Search for the cell housing the specified text and yield its (x, y) center coordinate. 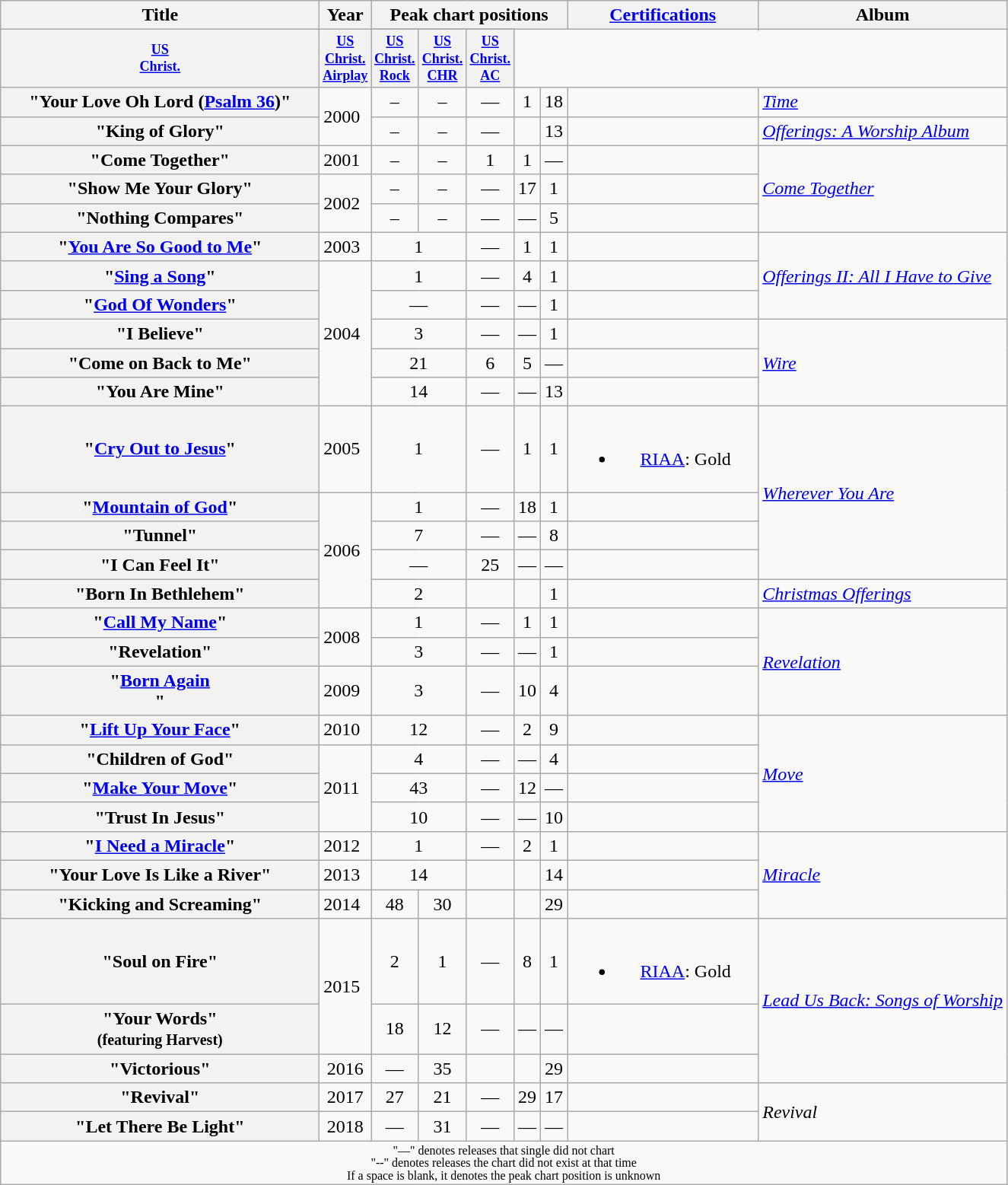
"Show Me Your Glory" (160, 189)
US Christ. CHR (443, 59)
2012 (345, 846)
"Call My Name" (160, 623)
2000 (345, 116)
"Tunnel" (160, 536)
25 (490, 565)
43 (418, 788)
"Make Your Move" (160, 788)
Offerings II: All I Have to Give (882, 276)
USChrist. (160, 59)
"Your Words"(featuring Harvest) (160, 1029)
"Trust In Jesus" (160, 817)
2016 (345, 1069)
Album (882, 15)
2015 (345, 986)
"Born Again" (160, 691)
Offerings: A Worship Album (882, 131)
35 (443, 1069)
30 (443, 904)
2013 (345, 874)
Revival (882, 1112)
Wire (882, 362)
"I Can Feel It" (160, 565)
"Revival" (160, 1097)
Come Together (882, 189)
"Let There Be Light" (160, 1126)
Time (882, 102)
"I Need a Miracle" (160, 846)
2002 (345, 203)
US Christ. Rock (396, 59)
"Born In Bethlehem" (160, 594)
Title (160, 15)
Miracle (882, 874)
Lead Us Back: Songs of Worship (882, 1001)
"Your Love Oh Lord (Psalm 36)" (160, 102)
2014 (345, 904)
"Your Love Is Like a River" (160, 874)
"Soul on Fire" (160, 962)
Year (345, 15)
"Nothing Compares" (160, 218)
2018 (345, 1126)
"God Of Wonders" (160, 304)
"Victorious" (160, 1069)
Peak chart positions (469, 15)
"Children of God" (160, 759)
"Revelation" (160, 651)
"Cry Out to Jesus" (160, 449)
"Sing a Song" (160, 276)
"Kicking and Screaming" (160, 904)
2011 (345, 788)
Revelation (882, 662)
"Mountain of God" (160, 507)
"Come on Back to Me" (160, 363)
Wherever You Are (882, 493)
Certifications (663, 15)
2005 (345, 449)
6 (490, 363)
2008 (345, 637)
USChrist.Airplay (345, 59)
7 (418, 536)
"You Are So Good to Me" (160, 247)
"King of Glory" (160, 131)
Move (882, 773)
"Come Together" (160, 160)
"I Believe" (160, 333)
2006 (345, 550)
"Lift Up Your Face" (160, 730)
2009 (345, 691)
USChrist.AC (490, 59)
48 (396, 904)
"You Are Mine" (160, 392)
2003 (345, 247)
9 (554, 730)
31 (443, 1126)
2004 (345, 333)
27 (396, 1097)
Christmas Offerings (882, 594)
2001 (345, 160)
2010 (345, 730)
2017 (345, 1097)
